Capture the cell that displays the provided text and extract its (X, Y) central coordinate. 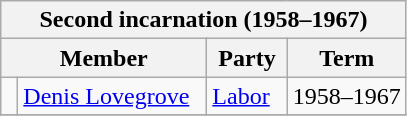
Denis Lovegrove (112, 96)
Labor (247, 96)
Member (104, 58)
Term (346, 58)
Second incarnation (1958–1967) (204, 20)
Party (247, 58)
1958–1967 (346, 96)
